Identify which cell holds the provided text, then report its (X, Y) central coordinate. 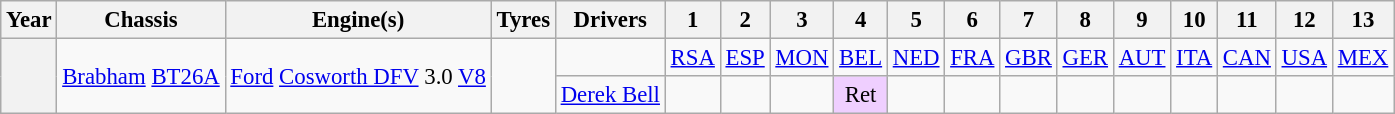
FRA (972, 58)
GBR (1028, 58)
Ford Cosworth DFV 3.0 V8 (358, 76)
3 (802, 20)
Engine(s) (358, 20)
Year (29, 20)
8 (1085, 20)
6 (972, 20)
Chassis (141, 20)
2 (745, 20)
9 (1142, 20)
AUT (1142, 58)
NED (916, 58)
5 (916, 20)
ESP (745, 58)
1 (692, 20)
12 (1304, 20)
MON (802, 58)
Derek Bell (610, 95)
4 (861, 20)
11 (1248, 20)
Ret (861, 95)
7 (1028, 20)
Tyres (523, 20)
RSA (692, 58)
BEL (861, 58)
Brabham BT26A (141, 76)
MEX (1362, 58)
Drivers (610, 20)
CAN (1248, 58)
ITA (1194, 58)
USA (1304, 58)
GER (1085, 58)
13 (1362, 20)
10 (1194, 20)
